Locate the cell with the specified text and output its [x, y] center coordinate. 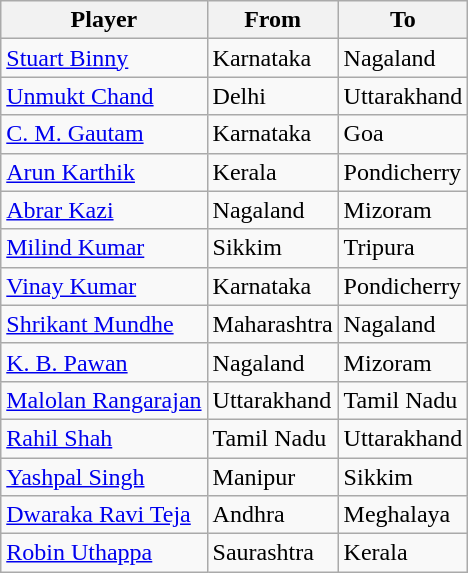
Unmukt Chand [104, 96]
Rahil Shah [104, 438]
Abrar Kazi [104, 210]
C. M. Gautam [104, 134]
Delhi [272, 96]
Robin Uthappa [104, 553]
Meghalaya [403, 515]
Arun Karthik [104, 172]
Dwaraka Ravi Teja [104, 515]
Stuart Binny [104, 58]
Tripura [403, 248]
Vinay Kumar [104, 286]
Maharashtra [272, 324]
Yashpal Singh [104, 477]
Andhra [272, 515]
K. B. Pawan [104, 362]
Shrikant Mundhe [104, 324]
From [272, 20]
Milind Kumar [104, 248]
Saurashtra [272, 553]
Manipur [272, 477]
To [403, 20]
Malolan Rangarajan [104, 400]
Player [104, 20]
Goa [403, 134]
